Return (x, y) of the center of cell containing provided text 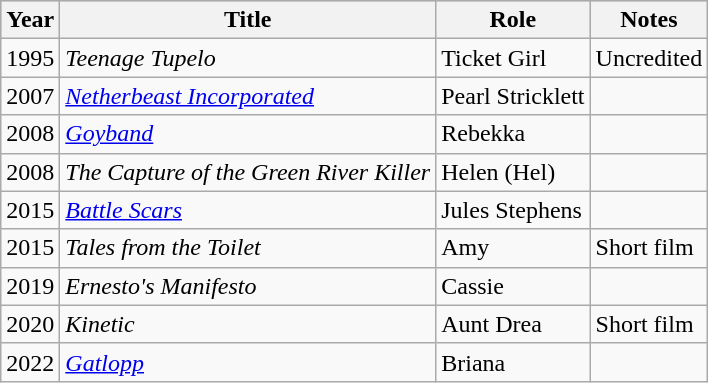
2020 (30, 324)
Teenage Tupelo (248, 58)
Rebekka (513, 134)
Helen (Hel) (513, 172)
Pearl Stricklett (513, 96)
Year (30, 20)
Gatlopp (248, 362)
2007 (30, 96)
Kinetic (248, 324)
Aunt Drea (513, 324)
The Capture of the Green River Killer (248, 172)
Ernesto's Manifesto (248, 286)
Cassie (513, 286)
2022 (30, 362)
Uncredited (649, 58)
Title (248, 20)
Role (513, 20)
Netherbeast Incorporated (248, 96)
Amy (513, 248)
Tales from the Toilet (248, 248)
Ticket Girl (513, 58)
Briana (513, 362)
Notes (649, 20)
Battle Scars (248, 210)
1995 (30, 58)
Jules Stephens (513, 210)
Goyband (248, 134)
2019 (30, 286)
